Extract the (x, y) coordinate from the center of the cell holding the provided text.  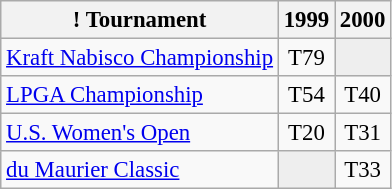
T40 (363, 95)
du Maurier Classic (140, 170)
! Tournament (140, 20)
U.S. Women's Open (140, 133)
T54 (306, 95)
Kraft Nabisco Championship (140, 58)
T33 (363, 170)
T20 (306, 133)
T31 (363, 133)
2000 (363, 20)
1999 (306, 20)
T79 (306, 58)
LPGA Championship (140, 95)
